Return the (X, Y) coordinate for the center point of the cell that contains the specified text.  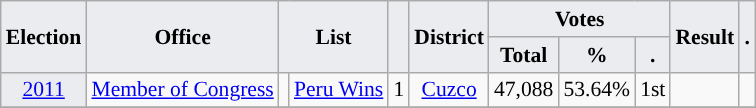
1st (652, 90)
1 (398, 90)
Peru Wins (338, 90)
Total (524, 55)
District (449, 36)
Election (44, 36)
Votes (580, 19)
% (596, 55)
53.64% (596, 90)
Member of Congress (182, 90)
List (334, 36)
Result (704, 36)
Office (182, 36)
Cuzco (449, 90)
2011 (44, 90)
47,088 (524, 90)
